Return [X, Y] of the center of cell containing provided text 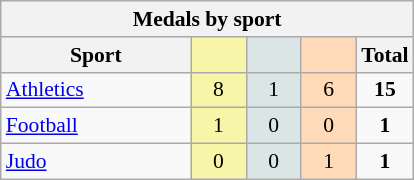
Athletics [96, 90]
8 [218, 90]
Judo [96, 162]
Sport [96, 55]
Total [384, 55]
Medals by sport [208, 19]
15 [384, 90]
6 [328, 90]
Football [96, 126]
